Scan for the cell matching the given text and deliver its [X, Y] coordinate at center. 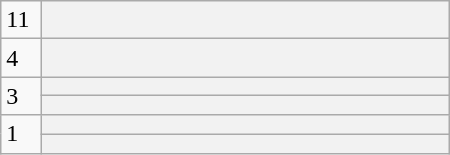
11 [22, 20]
1 [22, 134]
3 [22, 96]
4 [22, 58]
